Detect which cell encompasses the target text, then output its [X, Y] center coordinate. 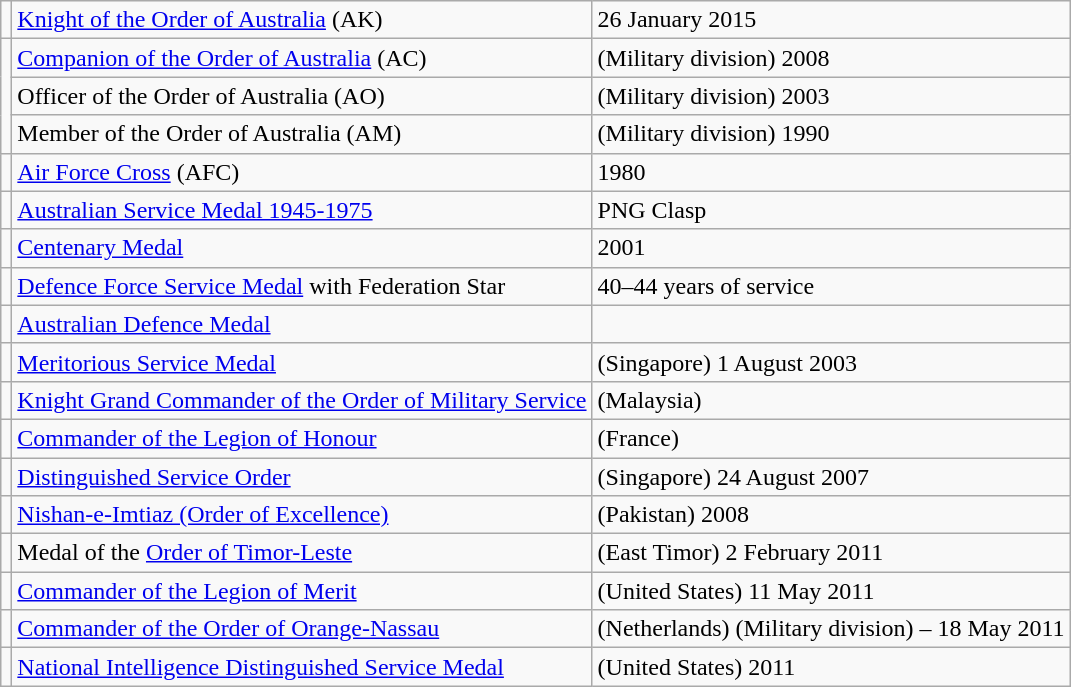
Medal of the Order of Timor-Leste [302, 553]
Knight of the Order of Australia (AK) [302, 20]
(East Timor) 2 February 2011 [831, 553]
(Netherlands) (Military division) – 18 May 2011 [831, 629]
(United States) 11 May 2011 [831, 591]
Australian Defence Medal [302, 324]
Commander of the Legion of Honour [302, 438]
40–44 years of service [831, 286]
Member of the Order of Australia (AM) [302, 134]
(United States) 2011 [831, 667]
Companion of the Order of Australia (AC) [302, 58]
National Intelligence Distinguished Service Medal [302, 667]
Defence Force Service Medal with Federation Star [302, 286]
Meritorious Service Medal [302, 362]
Knight Grand Commander of the Order of Military Service [302, 400]
Air Force Cross (AFC) [302, 172]
1980 [831, 172]
2001 [831, 248]
Australian Service Medal 1945-1975 [302, 210]
Officer of the Order of Australia (AO) [302, 96]
(Pakistan) 2008 [831, 515]
Commander of the Legion of Merit [302, 591]
(Singapore) 1 August 2003 [831, 362]
26 January 2015 [831, 20]
(France) [831, 438]
Distinguished Service Order [302, 477]
Commander of the Order of Orange-Nassau [302, 629]
(Military division) 2003 [831, 96]
(Military division) 1990 [831, 134]
Centenary Medal [302, 248]
(Malaysia) [831, 400]
Nishan-e-Imtiaz (Order of Excellence) [302, 515]
(Military division) 2008 [831, 58]
PNG Clasp [831, 210]
(Singapore) 24 August 2007 [831, 477]
